For the text-containing cell, return its midpoint in (X, Y) coordinate format. 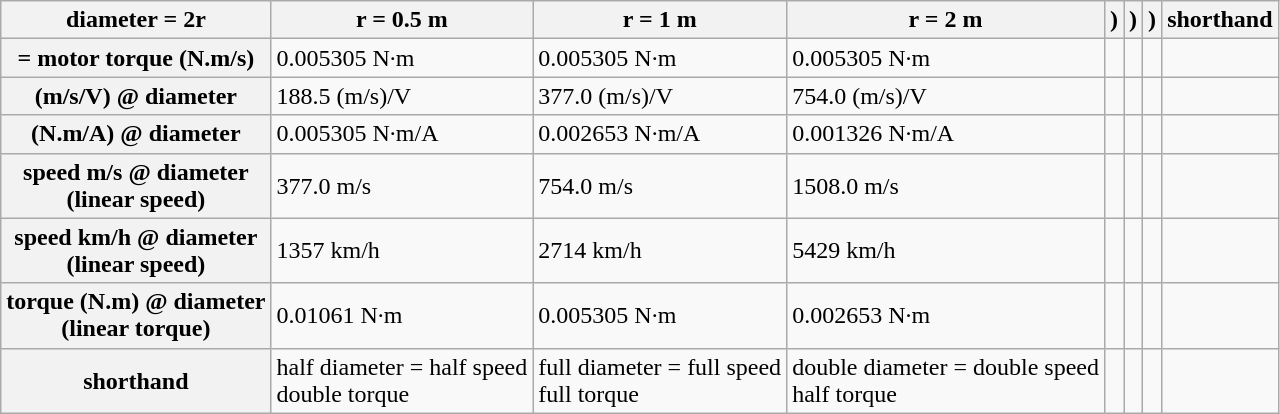
0.001326 N·m/A (946, 134)
diameter = 2r (136, 20)
188.5 (m/s)/V (402, 96)
r = 2 m (946, 20)
speed m/s @ diameter(linear speed) (136, 186)
5429 km/h (946, 250)
(N.m/A) @ diameter (136, 134)
double diameter = double speed half torque (946, 380)
(m/s/V) @ diameter (136, 96)
2714 km/h (660, 250)
377.0 m/s (402, 186)
speed km/h @ diameter(linear speed) (136, 250)
r = 0.5 m (402, 20)
= motor torque (N.m/s) (136, 58)
0.002653 N·m (946, 316)
1508.0 m/s (946, 186)
half diameter = half speed double torque (402, 380)
full diameter = full speed full torque (660, 380)
0.002653 N·m/A (660, 134)
torque (N.m) @ diameter(linear torque) (136, 316)
754.0 (m/s)/V (946, 96)
0.01061 N·m (402, 316)
754.0 m/s (660, 186)
377.0 (m/s)/V (660, 96)
r = 1 m (660, 20)
1357 km/h (402, 250)
0.005305 N·m/A (402, 134)
